Pinpoint the cell where the given text exists, returning its (X, Y) midpoint coordinate. 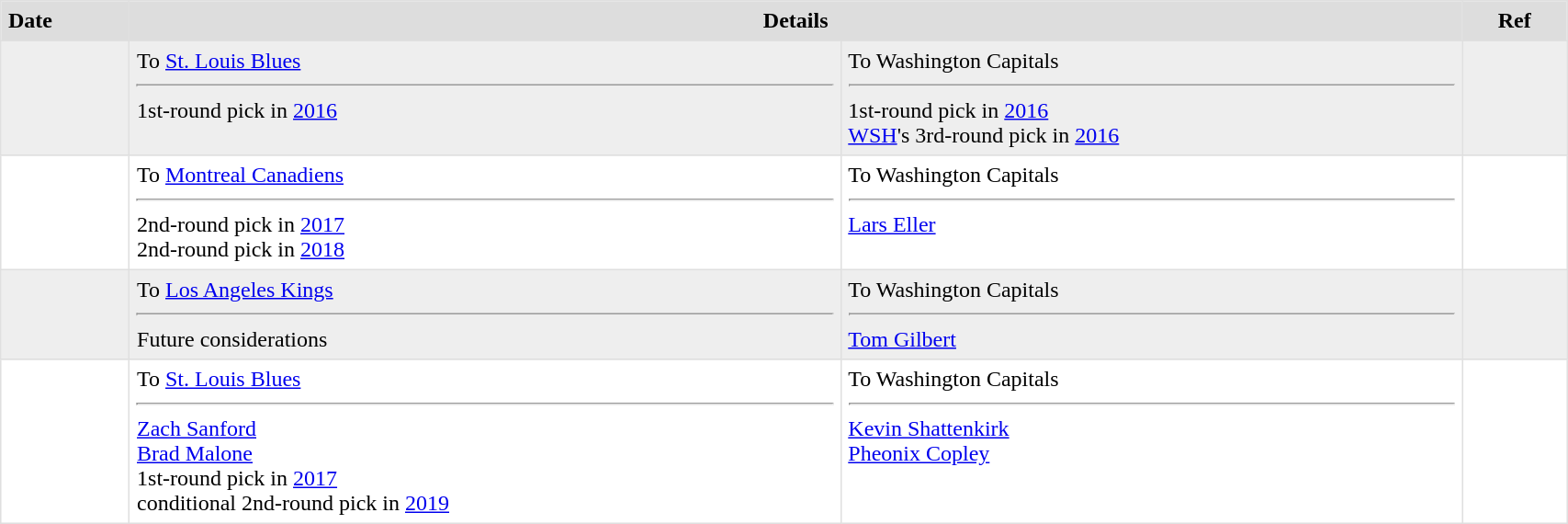
To Washington Capitals Kevin ShattenkirkPheonix Copley (1152, 441)
To Washington Capitals Lars Eller (1152, 212)
To Los Angeles Kings Future considerations (485, 314)
To Montreal Canadiens 2nd-round pick in 20172nd-round pick in 2018 (485, 212)
Details (795, 21)
Date (65, 21)
Ref (1515, 21)
To Washington Capitals 1st-round pick in 2016WSH's 3rd-round pick in 2016 (1152, 97)
To St. Louis Blues 1st-round pick in 2016 (485, 97)
To Washington Capitals Tom Gilbert (1152, 314)
To St. Louis Blues Zach SanfordBrad Malone1st-round pick in 2017conditional 2nd-round pick in 2019 (485, 441)
